Locate the cell with the specified text and output its (X, Y) center coordinate. 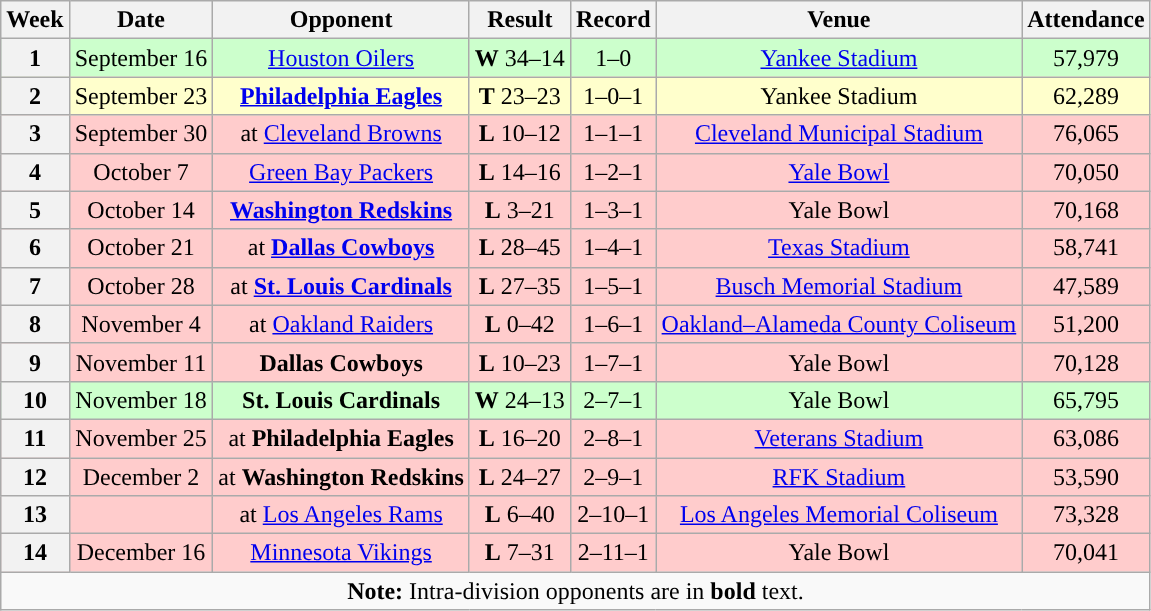
63,086 (1086, 438)
Texas Stadium (839, 248)
Los Angeles Memorial Coliseum (839, 515)
51,200 (1086, 324)
Minnesota Vikings (341, 553)
4 (35, 172)
7 (35, 286)
Cleveland Municipal Stadium (839, 134)
11 (35, 438)
2–10–1 (613, 515)
1 (35, 58)
Record (613, 20)
Washington Redskins (341, 210)
L 16–20 (520, 438)
at Dallas Cowboys (341, 248)
September 30 (141, 134)
70,050 (1086, 172)
1–5–1 (613, 286)
Philadelphia Eagles (341, 96)
Date (141, 20)
September 16 (141, 58)
47,589 (1086, 286)
14 (35, 553)
L 27–35 (520, 286)
W 34–14 (520, 58)
1–6–1 (613, 324)
L 28–45 (520, 248)
1–2–1 (613, 172)
Green Bay Packers (341, 172)
1–4–1 (613, 248)
2–11–1 (613, 553)
57,979 (1086, 58)
Houston Oilers (341, 58)
1–0 (613, 58)
Week (35, 20)
at Cleveland Browns (341, 134)
December 2 (141, 477)
62,289 (1086, 96)
October 21 (141, 248)
Attendance (1086, 20)
October 7 (141, 172)
L 10–23 (520, 362)
3 (35, 134)
at Oakland Raiders (341, 324)
9 (35, 362)
L 3–21 (520, 210)
70,168 (1086, 210)
L 6–40 (520, 515)
T 23–23 (520, 96)
Venue (839, 20)
65,795 (1086, 400)
Opponent (341, 20)
L 14–16 (520, 172)
2 (35, 96)
13 (35, 515)
RFK Stadium (839, 477)
W 24–13 (520, 400)
8 (35, 324)
6 (35, 248)
at St. Louis Cardinals (341, 286)
November 4 (141, 324)
December 16 (141, 553)
at Los Angeles Rams (341, 515)
2–7–1 (613, 400)
at Philadelphia Eagles (341, 438)
58,741 (1086, 248)
St. Louis Cardinals (341, 400)
2–8–1 (613, 438)
Veterans Stadium (839, 438)
L 10–12 (520, 134)
76,065 (1086, 134)
73,328 (1086, 515)
10 (35, 400)
70,041 (1086, 553)
November 11 (141, 362)
2–9–1 (613, 477)
Dallas Cowboys (341, 362)
at Washington Redskins (341, 477)
1–0–1 (613, 96)
October 14 (141, 210)
5 (35, 210)
November 18 (141, 400)
70,128 (1086, 362)
L 24–27 (520, 477)
L 0–42 (520, 324)
1–7–1 (613, 362)
Result (520, 20)
12 (35, 477)
Note: Intra-division opponents are in bold text. (576, 591)
Busch Memorial Stadium (839, 286)
September 23 (141, 96)
Oakland–Alameda County Coliseum (839, 324)
1–3–1 (613, 210)
53,590 (1086, 477)
1–1–1 (613, 134)
October 28 (141, 286)
November 25 (141, 438)
L 7–31 (520, 553)
